Output the (X, Y) coordinate of the center of the cell containing the given text.  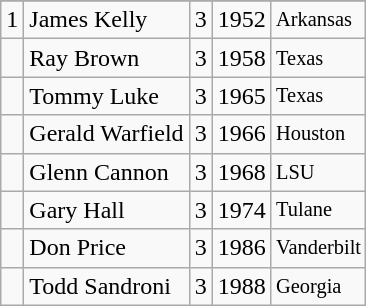
1952 (242, 20)
1 (12, 20)
1974 (242, 210)
1988 (242, 286)
LSU (318, 172)
Georgia (318, 286)
Tommy Luke (106, 96)
James Kelly (106, 20)
1958 (242, 58)
1986 (242, 248)
Tulane (318, 210)
Glenn Cannon (106, 172)
Arkansas (318, 20)
Vanderbilt (318, 248)
1965 (242, 96)
Gary Hall (106, 210)
1968 (242, 172)
Gerald Warfield (106, 134)
Todd Sandroni (106, 286)
Houston (318, 134)
Ray Brown (106, 58)
Don Price (106, 248)
1966 (242, 134)
